Detect which cell encompasses the target text, then output its (x, y) center coordinate. 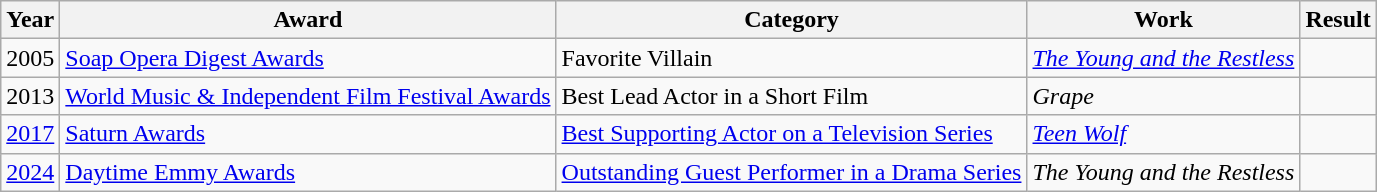
Teen Wolf (1164, 134)
Outstanding Guest Performer in a Drama Series (792, 172)
2017 (30, 134)
Grape (1164, 96)
Result (1338, 20)
Category (792, 20)
Best Lead Actor in a Short Film (792, 96)
Year (30, 20)
2005 (30, 58)
Daytime Emmy Awards (308, 172)
Work (1164, 20)
2024 (30, 172)
Best Supporting Actor on a Television Series (792, 134)
Saturn Awards (308, 134)
Soap Opera Digest Awards (308, 58)
2013 (30, 96)
Award (308, 20)
Favorite Villain (792, 58)
World Music & Independent Film Festival Awards (308, 96)
